Return (x, y) of the center of cell containing provided text 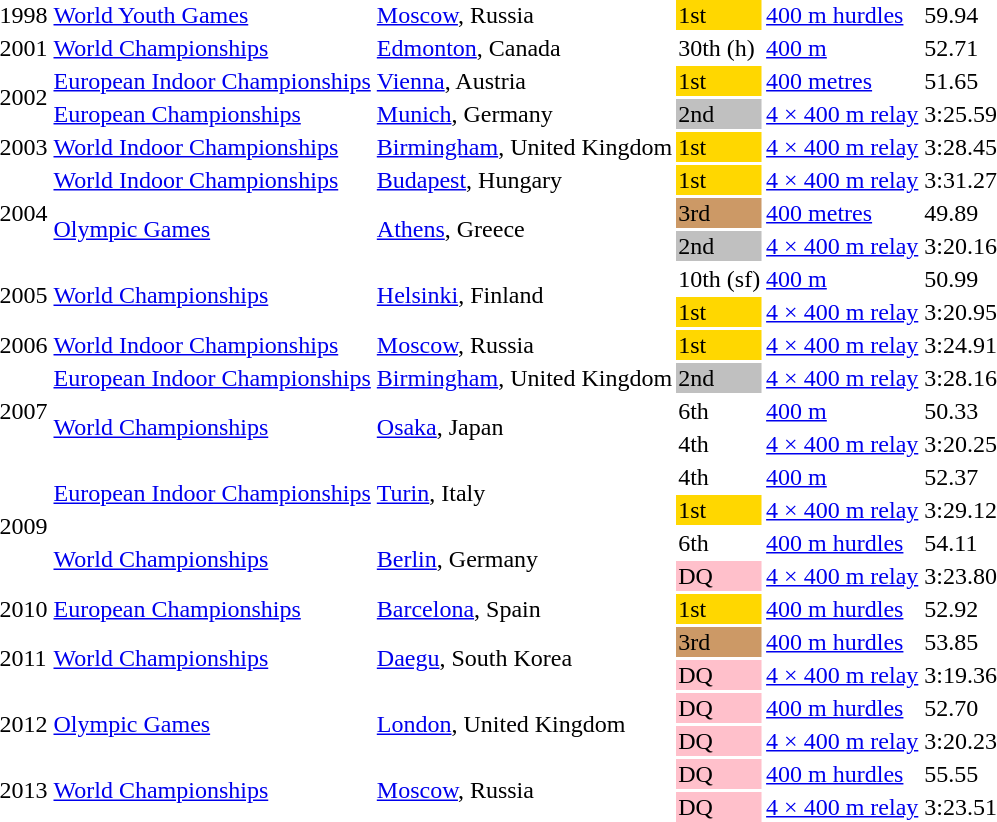
Helsinki, Finland (524, 296)
Athens, Greece (524, 230)
Daegu, South Korea (524, 658)
Osaka, Japan (524, 428)
London, United Kingdom (524, 724)
Vienna, Austria (524, 81)
30th (h) (720, 48)
Berlin, Germany (524, 560)
Munich, Germany (524, 114)
World Youth Games (212, 15)
10th (sf) (720, 279)
Budapest, Hungary (524, 180)
Barcelona, Spain (524, 609)
Turin, Italy (524, 494)
Edmonton, Canada (524, 48)
